Search for the cell housing the specified text and yield its [x, y] center coordinate. 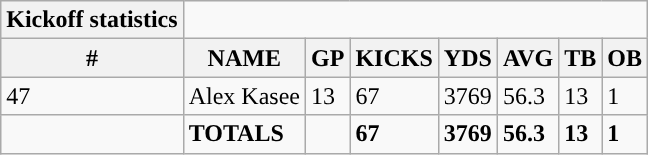
NAME [244, 58]
OB [625, 58]
TOTALS [244, 134]
# [92, 58]
AVG [528, 58]
KICKS [394, 58]
YDS [468, 58]
Kickoff statistics [92, 20]
47 [92, 96]
TB [580, 58]
Alex Kasee [244, 96]
GP [327, 58]
